Search for the cell housing the specified text and yield its (X, Y) center coordinate. 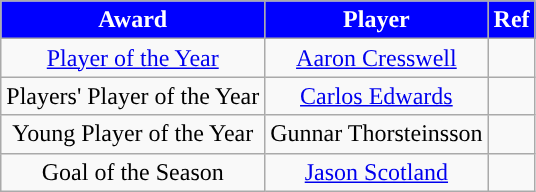
Ref (512, 20)
Player (376, 20)
Gunnar Thorsteinsson (376, 134)
Player of the Year (133, 58)
Players' Player of the Year (133, 96)
Jason Scotland (376, 172)
Young Player of the Year (133, 134)
Aaron Cresswell (376, 58)
Goal of the Season (133, 172)
Award (133, 20)
Carlos Edwards (376, 96)
